Identify which cell holds the provided text, then report its (X, Y) central coordinate. 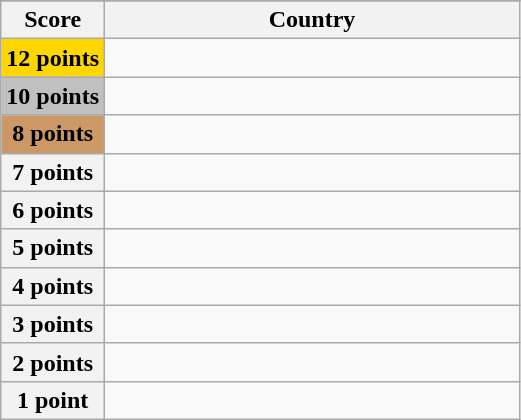
Country (312, 20)
1 point (53, 400)
8 points (53, 134)
Score (53, 20)
6 points (53, 210)
3 points (53, 324)
4 points (53, 286)
2 points (53, 362)
7 points (53, 172)
10 points (53, 96)
12 points (53, 58)
5 points (53, 248)
